Return the [X, Y] coordinate for the center point of the cell that contains the specified text.  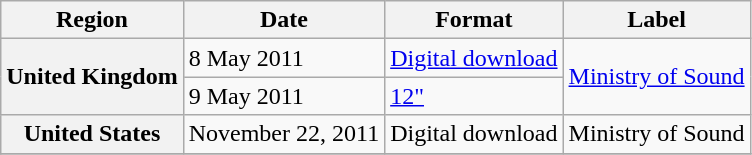
United Kingdom [92, 77]
9 May 2011 [284, 96]
Region [92, 20]
November 22, 2011 [284, 134]
12" [474, 96]
United States [92, 134]
8 May 2011 [284, 58]
Label [656, 20]
Format [474, 20]
Date [284, 20]
